Find where the given text appears and provide that cell's center as (X, Y) coordinate. 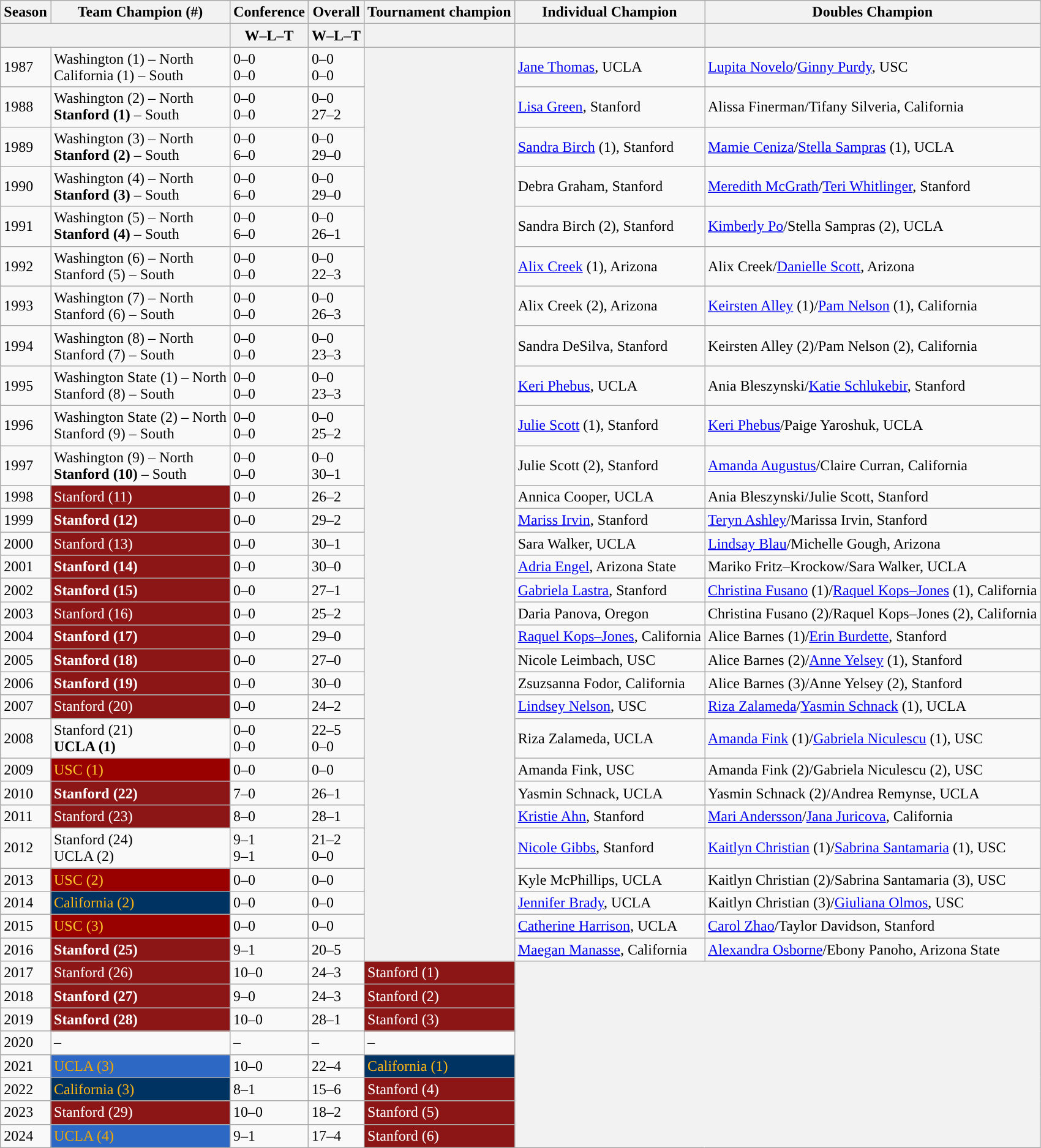
Kyle McPhillips, UCLA (609, 880)
1997 (26, 465)
Alissa Finerman/Tifany Silveria, California (872, 107)
Keri Phebus, UCLA (609, 386)
California (3) (140, 1089)
Lupita Novelo/Ginny Purdy, USC (872, 67)
1994 (26, 345)
Doubles Champion (872, 12)
2010 (26, 793)
Alexandra Osborne/Ebony Panoho, Arizona State (872, 950)
Adria Engel, Arizona State (609, 567)
2001 (26, 567)
1996 (26, 425)
2006 (26, 683)
Annica Cooper, UCLA (609, 497)
1990 (26, 186)
Washington (2) – NorthStanford (1) – South (140, 107)
USC (1) (140, 770)
Stanford (18) (140, 660)
Riza Zalameda, UCLA (609, 738)
Stanford (15) (140, 590)
Julie Scott (2), Stanford (609, 465)
1999 (26, 520)
21–20–0 (337, 847)
2007 (26, 707)
Alice Barnes (1)/Erin Burdette, Stanford (872, 637)
Meredith McGrath/Teri Whitlinger, Stanford (872, 186)
Kaitlyn Christian (3)/Giuliana Olmos, USC (872, 903)
1991 (26, 227)
Stanford (2) (440, 996)
7–0 (269, 793)
1998 (26, 497)
California (1) (440, 1066)
18–2 (337, 1112)
Mariss Irvin, Stanford (609, 520)
Season (26, 12)
Washington (4) – NorthStanford (3) – South (140, 186)
8–1 (269, 1089)
0–026–1 (337, 227)
2005 (26, 660)
USC (3) (140, 926)
Nicole Gibbs, Stanford (609, 847)
Stanford (4) (440, 1089)
Zsuzsanna Fodor, California (609, 683)
Sandra Birch (2), Stanford (609, 227)
22–50–0 (337, 738)
2017 (26, 973)
2012 (26, 847)
Stanford (16) (140, 613)
Lindsey Nelson, USC (609, 707)
9–0 (269, 996)
2018 (26, 996)
Alice Barnes (3)/Anne Yelsey (2), Stanford (872, 683)
1989 (26, 147)
UCLA (4) (140, 1136)
Stanford (21)UCLA (1) (140, 738)
17–4 (337, 1136)
1993 (26, 306)
Stanford (23) (140, 816)
Keirsten Alley (2)/Pam Nelson (2), California (872, 345)
Amanda Fink (2)/Gabriela Niculescu (2), USC (872, 770)
Alix Creek/Danielle Scott, Arizona (872, 266)
29–2 (337, 520)
9–19–1 (269, 847)
Yasmin Schnack (2)/Andrea Remynse, UCLA (872, 793)
Stanford (11) (140, 497)
Alix Creek (1), Arizona (609, 266)
Keri Phebus/Paige Yaroshuk, UCLA (872, 425)
Stanford (29) (140, 1112)
Mari Andersson/Jana Juricova, California (872, 816)
26–2 (337, 497)
2022 (26, 1089)
Stanford (5) (440, 1112)
0–026–3 (337, 306)
Individual Champion (609, 12)
1992 (26, 266)
Ania Bleszynski/Katie Schlukebir, Stanford (872, 386)
Stanford (19) (140, 683)
Jane Thomas, UCLA (609, 67)
0–030–1 (337, 465)
Kaitlyn Christian (1)/Sabrina Santamaria (1), USC (872, 847)
1995 (26, 386)
2009 (26, 770)
Washington State (2) – NorthStanford (9) – South (140, 425)
Amanda Augustus/Claire Curran, California (872, 465)
Julie Scott (1), Stanford (609, 425)
Teryn Ashley/Marissa Irvin, Stanford (872, 520)
0–027–2 (337, 107)
Overall (337, 12)
Alice Barnes (2)/Anne Yelsey (1), Stanford (872, 660)
Christina Fusano (1)/Raquel Kops–Jones (1), California (872, 590)
2023 (26, 1112)
2014 (26, 903)
Mamie Ceniza/Stella Sampras (1), UCLA (872, 147)
Kimberly Po/Stella Sampras (2), UCLA (872, 227)
Catherine Harrison, UCLA (609, 926)
Jennifer Brady, UCLA (609, 903)
USC (2) (140, 880)
Stanford (27) (140, 996)
15–6 (337, 1089)
California (2) (140, 903)
Washington State (1) – NorthStanford (8) – South (140, 386)
Stanford (25) (140, 950)
Sandra Birch (1), Stanford (609, 147)
Mariko Fritz–Krockow/Sara Walker, UCLA (872, 567)
20–5 (337, 950)
2016 (26, 950)
Raquel Kops–Jones, California (609, 637)
Stanford (12) (140, 520)
Sandra DeSilva, Stanford (609, 345)
Conference (269, 12)
0–022–3 (337, 266)
Ania Bleszynski/Julie Scott, Stanford (872, 497)
24–2 (337, 707)
Stanford (17) (140, 637)
Gabriela Lastra, Stanford (609, 590)
Stanford (14) (140, 567)
Stanford (20) (140, 707)
Stanford (3) (440, 1019)
Stanford (13) (140, 544)
26–1 (337, 793)
2008 (26, 738)
29–0 (337, 637)
27–1 (337, 590)
Team Champion (#) (140, 12)
Washington (9) – NorthStanford (10) – South (140, 465)
Riza Zalameda/Yasmin Schnack (1), UCLA (872, 707)
Sara Walker, UCLA (609, 544)
25–2 (337, 613)
Washington (7) – NorthStanford (6) – South (140, 306)
Amanda Fink (1)/Gabriela Niculescu (1), USC (872, 738)
Stanford (26) (140, 973)
Washington (8) – NorthStanford (7) – South (140, 345)
Washington (1) – NorthCalifornia (1) – South (140, 67)
2021 (26, 1066)
2003 (26, 613)
2002 (26, 590)
1988 (26, 107)
Washington (6) – NorthStanford (5) – South (140, 266)
Lindsay Blau/Michelle Gough, Arizona (872, 544)
Stanford (6) (440, 1136)
2020 (26, 1043)
2015 (26, 926)
0–025–2 (337, 425)
Stanford (28) (140, 1019)
Carol Zhao/Taylor Davidson, Stanford (872, 926)
8–0 (269, 816)
2000 (26, 544)
Stanford (1) (440, 973)
Stanford (22) (140, 793)
Washington (3) – NorthStanford (2) – South (140, 147)
27–0 (337, 660)
Lisa Green, Stanford (609, 107)
Maegan Manasse, California (609, 950)
Kristie Ahn, Stanford (609, 816)
2011 (26, 816)
Stanford (24)UCLA (2) (140, 847)
Christina Fusano (2)/Raquel Kops–Jones (2), California (872, 613)
1987 (26, 67)
2013 (26, 880)
22–4 (337, 1066)
Alix Creek (2), Arizona (609, 306)
Washington (5) – NorthStanford (4) – South (140, 227)
30–1 (337, 544)
Kaitlyn Christian (2)/Sabrina Santamaria (3), USC (872, 880)
2024 (26, 1136)
Debra Graham, Stanford (609, 186)
Keirsten Alley (1)/Pam Nelson (1), California (872, 306)
Yasmin Schnack, UCLA (609, 793)
UCLA (3) (140, 1066)
Tournament champion (440, 12)
Daria Panova, Oregon (609, 613)
Nicole Leimbach, USC (609, 660)
2004 (26, 637)
Amanda Fink, USC (609, 770)
2019 (26, 1019)
